Return [x, y] of the center of cell containing provided text 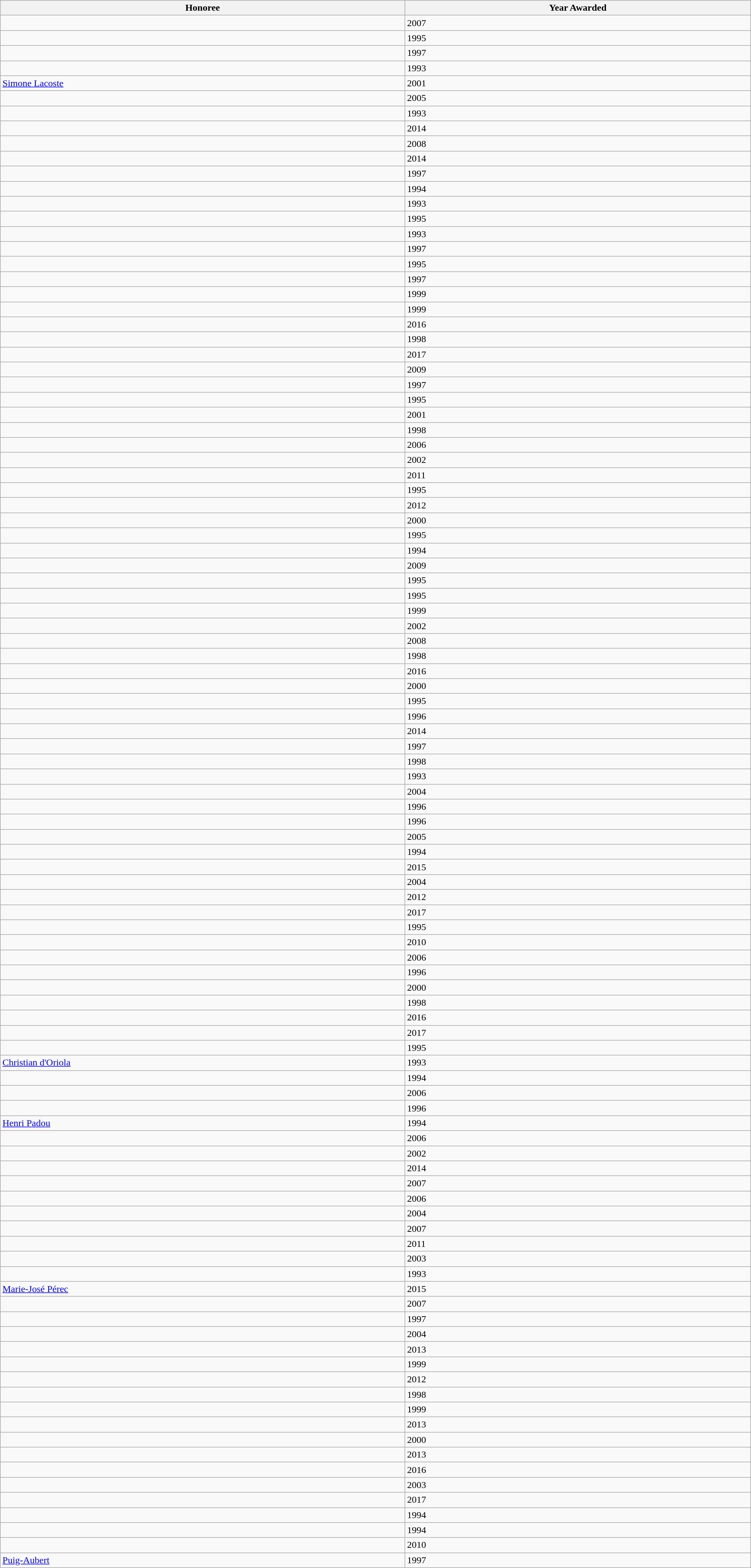
Christian d'Oriola [203, 1063]
Year Awarded [578, 8]
Puig-Aubert [203, 1560]
Marie-José Pérec [203, 1289]
Henri Padou [203, 1123]
Simone Lacoste [203, 83]
Honoree [203, 8]
